Extract the (X, Y) coordinate from the center of the cell holding the provided text.  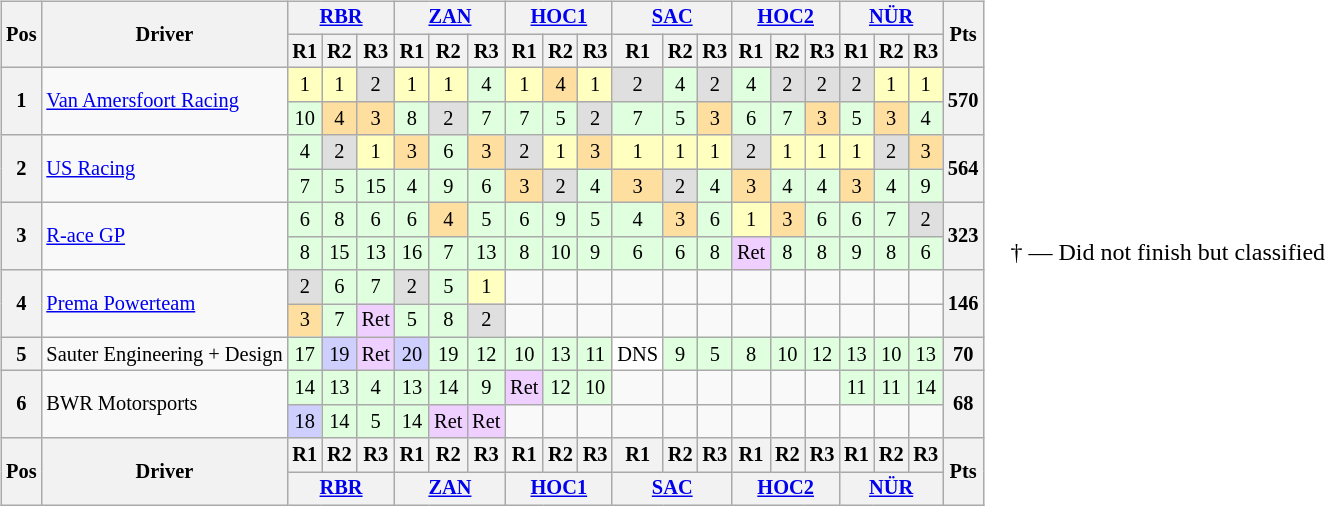
17 (304, 354)
564 (963, 168)
16 (412, 253)
18 (304, 422)
Van Amersfoort Racing (164, 102)
BWR Motorsports (164, 404)
323 (963, 236)
Sauter Engineering + Design (164, 354)
Prema Powerteam (164, 304)
US Racing (164, 168)
68 (963, 404)
20 (412, 354)
570 (963, 102)
R-ace GP (164, 236)
70 (963, 354)
DNS (637, 354)
146 (963, 304)
